Output the (X, Y) coordinate of the center of the cell containing the given text.  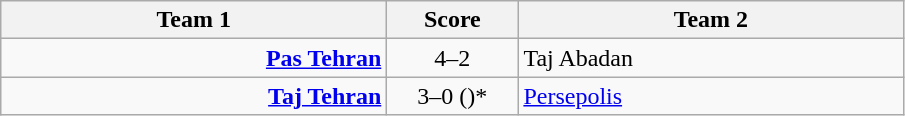
4–2 (452, 58)
Score (452, 20)
Persepolis (711, 96)
Taj Abadan (711, 58)
Team 1 (194, 20)
Taj Tehran (194, 96)
Team 2 (711, 20)
3–0 ()* (452, 96)
Pas Tehran (194, 58)
